Provide the [X, Y] coordinate of the cell's center where the given text is located.  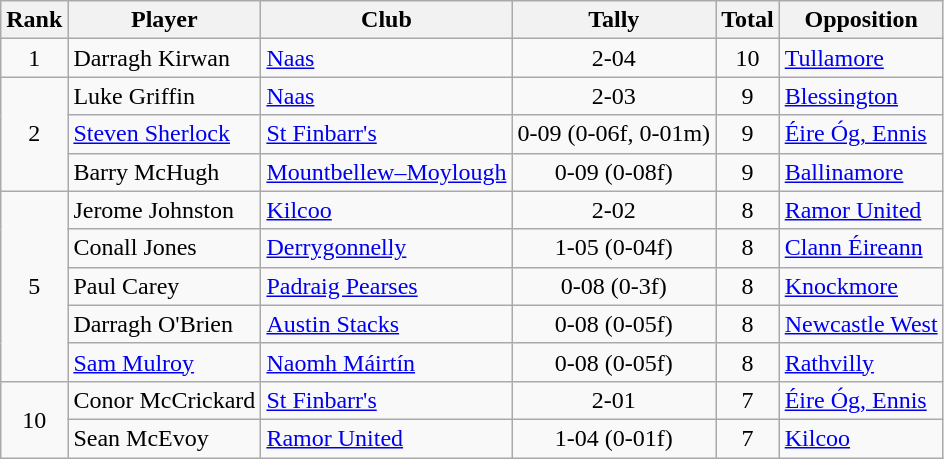
Clann Éireann [861, 248]
Darragh O'Brien [164, 324]
Tullamore [861, 58]
Player [164, 20]
0-09 (0-08f) [614, 172]
Steven Sherlock [164, 134]
Total [748, 20]
2-03 [614, 96]
Club [386, 20]
2-01 [614, 400]
1-04 (0-01f) [614, 438]
0-09 (0-06f, 0-01m) [614, 134]
5 [34, 286]
1 [34, 58]
Paul Carey [164, 286]
Derrygonnelly [386, 248]
Padraig Pearses [386, 286]
Sean McEvoy [164, 438]
Mountbellew–Moylough [386, 172]
Newcastle West [861, 324]
Sam Mulroy [164, 362]
Conall Jones [164, 248]
Knockmore [861, 286]
Austin Stacks [386, 324]
Naomh Máirtín [386, 362]
2-04 [614, 58]
1-05 (0-04f) [614, 248]
Jerome Johnston [164, 210]
Opposition [861, 20]
Conor McCrickard [164, 400]
Luke Griffin [164, 96]
Rank [34, 20]
Blessington [861, 96]
Ballinamore [861, 172]
2-02 [614, 210]
Darragh Kirwan [164, 58]
2 [34, 134]
Barry McHugh [164, 172]
0-08 (0-3f) [614, 286]
Rathvilly [861, 362]
Tally [614, 20]
